Identify which cell holds the provided text, then report its (x, y) central coordinate. 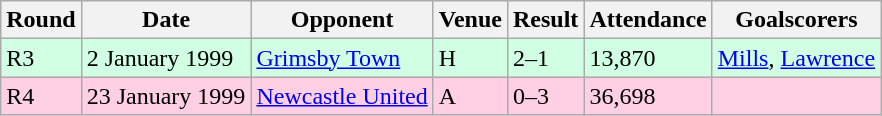
Grimsby Town (342, 58)
23 January 1999 (166, 96)
Mills, Lawrence (796, 58)
Goalscorers (796, 20)
Result (545, 20)
2 January 1999 (166, 58)
R3 (41, 58)
H (470, 58)
Newcastle United (342, 96)
36,698 (648, 96)
R4 (41, 96)
Attendance (648, 20)
Opponent (342, 20)
Round (41, 20)
0–3 (545, 96)
13,870 (648, 58)
Venue (470, 20)
Date (166, 20)
A (470, 96)
2–1 (545, 58)
